Search for the cell housing the specified text and yield its (x, y) center coordinate. 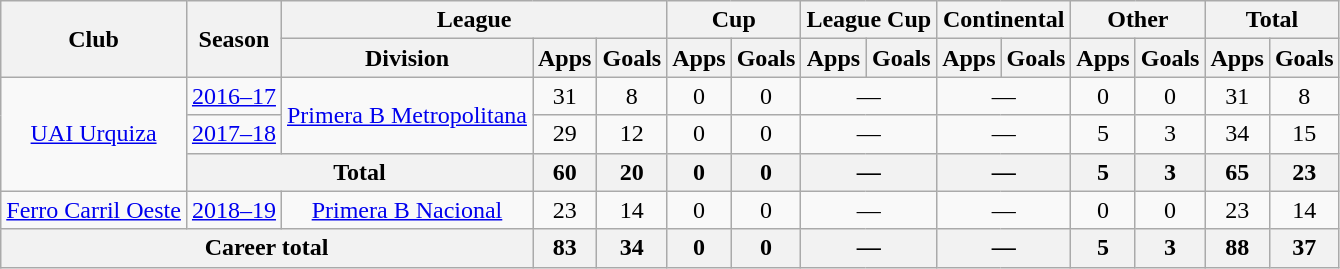
Season (234, 39)
Continental (1004, 20)
League Cup (869, 20)
Primera B Nacional (406, 210)
88 (1237, 248)
2016–17 (234, 96)
65 (1237, 172)
83 (564, 248)
Career total (267, 248)
29 (564, 134)
20 (632, 172)
2018–19 (234, 210)
15 (1304, 134)
Other (1138, 20)
Ferro Carril Oeste (94, 210)
Club (94, 39)
Division (406, 58)
12 (632, 134)
League (474, 20)
Cup (734, 20)
Primera B Metropolitana (406, 115)
60 (564, 172)
UAI Urquiza (94, 134)
2017–18 (234, 134)
37 (1304, 248)
